Determine the (x, y) coordinate at the center of the cell enclosing the given text.  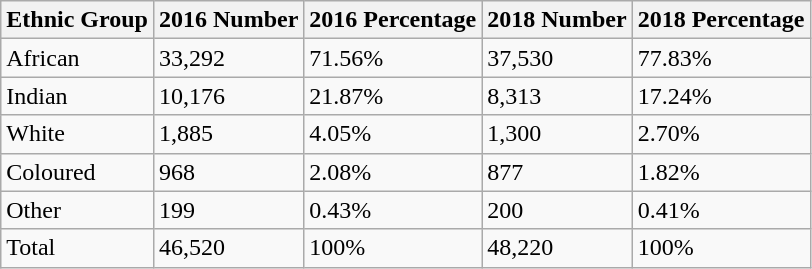
4.05% (393, 134)
Indian (78, 96)
33,292 (228, 58)
877 (557, 172)
8,313 (557, 96)
Other (78, 210)
Coloured (78, 172)
199 (228, 210)
African (78, 58)
0.43% (393, 210)
2.08% (393, 172)
21.87% (393, 96)
White (78, 134)
17.24% (721, 96)
968 (228, 172)
1,885 (228, 134)
48,220 (557, 248)
Total (78, 248)
37,530 (557, 58)
1.82% (721, 172)
2.70% (721, 134)
200 (557, 210)
46,520 (228, 248)
Ethnic Group (78, 20)
1,300 (557, 134)
2016 Percentage (393, 20)
2018 Percentage (721, 20)
2018 Number (557, 20)
2016 Number (228, 20)
10,176 (228, 96)
0.41% (721, 210)
77.83% (721, 58)
71.56% (393, 58)
